Extract the (x, y) coordinate from the center of the cell holding the provided text.  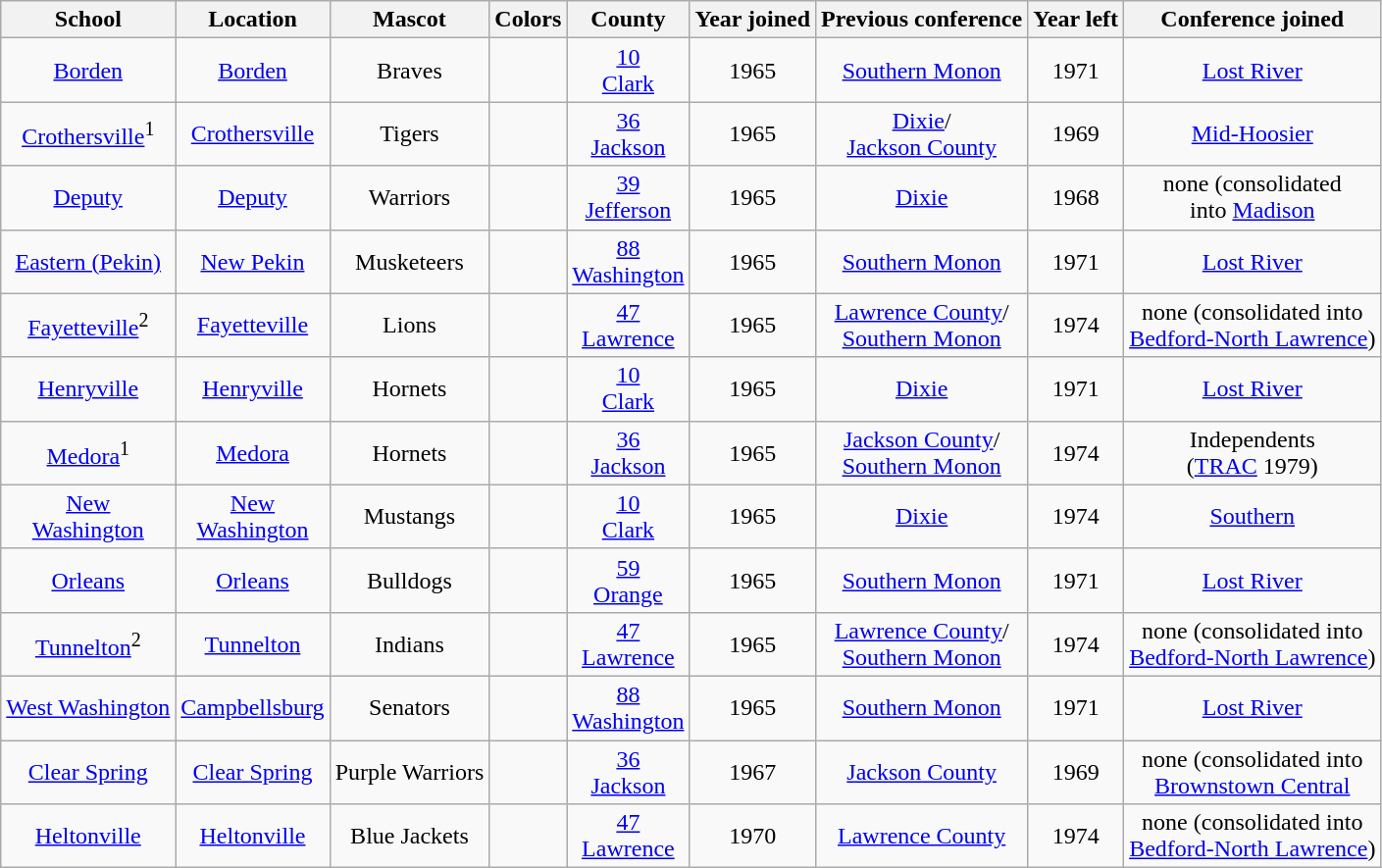
Independents(TRAC 1979) (1253, 453)
Tunnelton2 (88, 643)
Southern (1253, 516)
Year left (1076, 20)
Mustangs (410, 516)
Dixie/Jackson County (922, 133)
59 Orange (628, 581)
Mascot (410, 20)
Warriors (410, 198)
Tigers (410, 133)
1970 (753, 836)
West Washington (88, 708)
Fayetteville2 (88, 326)
Jackson County (922, 771)
Fayetteville (253, 326)
none (consolidated into Madison (1253, 198)
Bulldogs (410, 581)
County (628, 20)
Musketeers (410, 261)
Blue Jackets (410, 836)
Indians (410, 643)
1968 (1076, 198)
Jackson County/Southern Monon (922, 453)
Conference joined (1253, 20)
New Pekin (253, 261)
Colors (528, 20)
Location (253, 20)
Campbellsburg (253, 708)
Eastern (Pekin) (88, 261)
Tunnelton (253, 643)
Medora (253, 453)
School (88, 20)
Mid-Hoosier (1253, 133)
Medora1 (88, 453)
Senators (410, 708)
Braves (410, 71)
none (consolidated into Brownstown Central (1253, 771)
Lions (410, 326)
Previous conference (922, 20)
Lawrence County (922, 836)
Purple Warriors (410, 771)
Crothersville1 (88, 133)
1967 (753, 771)
Year joined (753, 20)
39 Jefferson (628, 198)
Crothersville (253, 133)
